Scan for the cell matching the given text and deliver its (X, Y) coordinate at center. 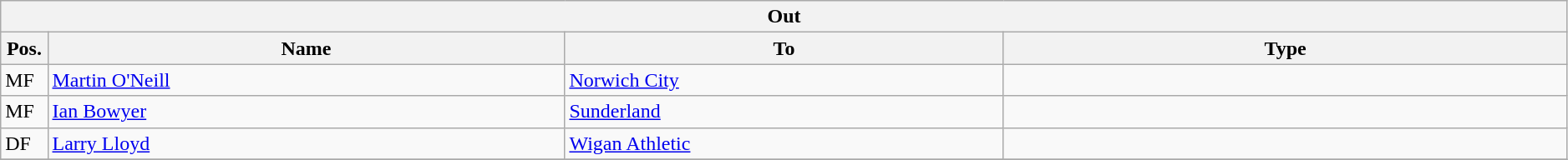
DF (24, 143)
Name (306, 48)
Out (784, 17)
Norwich City (784, 80)
Larry Lloyd (306, 143)
Martin O'Neill (306, 80)
Ian Bowyer (306, 112)
To (784, 48)
Sunderland (784, 112)
Wigan Athletic (784, 143)
Pos. (24, 48)
Type (1285, 48)
